Locate the cell with the specified text and output its [x, y] center coordinate. 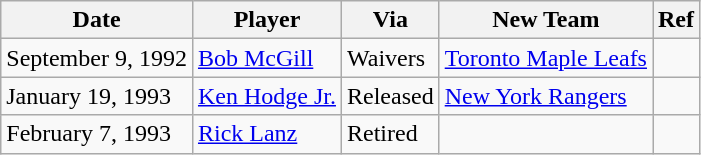
January 19, 1993 [97, 96]
New York Rangers [546, 96]
Retired [390, 134]
Rick Lanz [266, 134]
Released [390, 96]
Via [390, 20]
Bob McGill [266, 58]
September 9, 1992 [97, 58]
Ref [676, 20]
New Team [546, 20]
February 7, 1993 [97, 134]
Ken Hodge Jr. [266, 96]
Date [97, 20]
Toronto Maple Leafs [546, 58]
Waivers [390, 58]
Player [266, 20]
